Determine the [X, Y] coordinate at the center of the cell enclosing the given text.  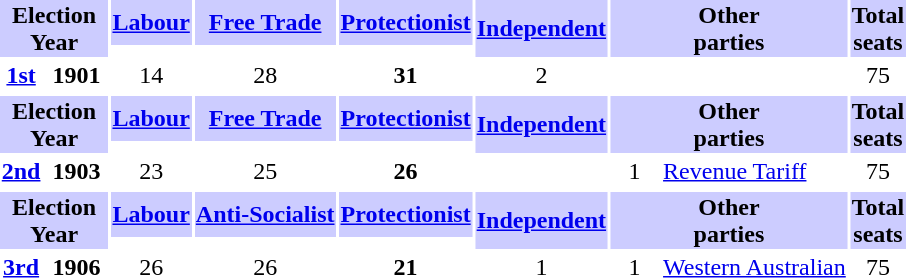
28 [265, 75]
Revenue Tariff [755, 171]
1901 [76, 75]
1903 [76, 171]
Anti-Socialist [265, 214]
25 [265, 171]
1st [21, 75]
31 [406, 75]
26 [406, 171]
14 [151, 75]
23 [151, 171]
2nd [21, 171]
2 [541, 75]
1 [635, 171]
